Return the [X, Y] coordinate for the center point of the cell that contains the specified text.  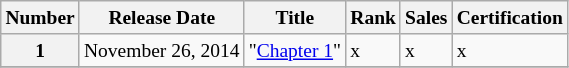
Number [40, 18]
Rank [374, 18]
"Chapter 1" [295, 50]
Sales [426, 18]
Certification [510, 18]
Release Date [162, 18]
1 [40, 50]
Title [295, 18]
November 26, 2014 [162, 50]
